Identify which cell holds the provided text, then report its (X, Y) central coordinate. 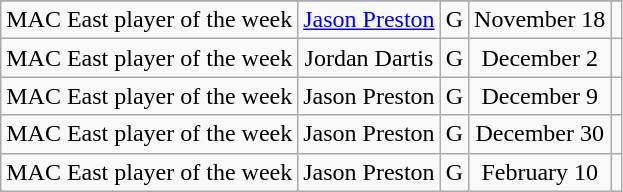
December 9 (540, 96)
Jordan Dartis (369, 58)
November 18 (540, 20)
February 10 (540, 172)
December 30 (540, 134)
December 2 (540, 58)
